Pinpoint the cell where the given text exists, returning its (x, y) midpoint coordinate. 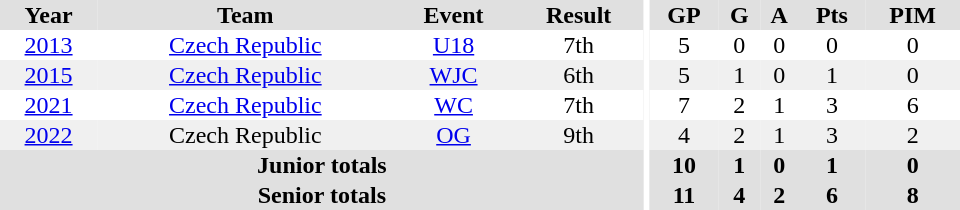
10 (684, 165)
Junior totals (322, 165)
OG (454, 135)
2021 (48, 105)
2013 (48, 45)
GP (684, 15)
2022 (48, 135)
2015 (48, 75)
PIM (912, 15)
Result (579, 15)
G (740, 15)
Event (454, 15)
Team (245, 15)
6th (579, 75)
8 (912, 195)
WC (454, 105)
U18 (454, 45)
A (780, 15)
Pts (832, 15)
WJC (454, 75)
Year (48, 15)
Senior totals (322, 195)
11 (684, 195)
9th (579, 135)
7 (684, 105)
